For the text-containing cell, return its midpoint in (X, Y) coordinate format. 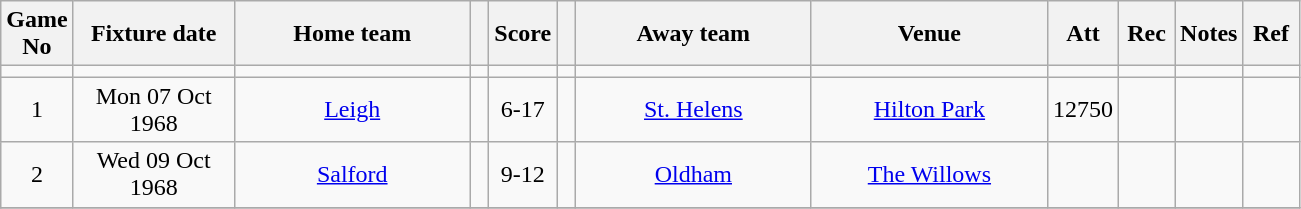
Away team (693, 34)
6-17 (523, 110)
Wed 09 Oct 1968 (154, 174)
12750 (1082, 110)
2 (37, 174)
St. Helens (693, 110)
Leigh (352, 110)
Att (1082, 34)
Notes (1209, 34)
Ref (1271, 34)
Fixture date (154, 34)
Salford (352, 174)
Hilton Park (929, 110)
1 (37, 110)
Game No (37, 34)
Venue (929, 34)
Rec (1147, 34)
Home team (352, 34)
The Willows (929, 174)
Mon 07 Oct 1968 (154, 110)
Score (523, 34)
Oldham (693, 174)
9-12 (523, 174)
